Output the (x, y) coordinate of the center of the cell containing the given text.  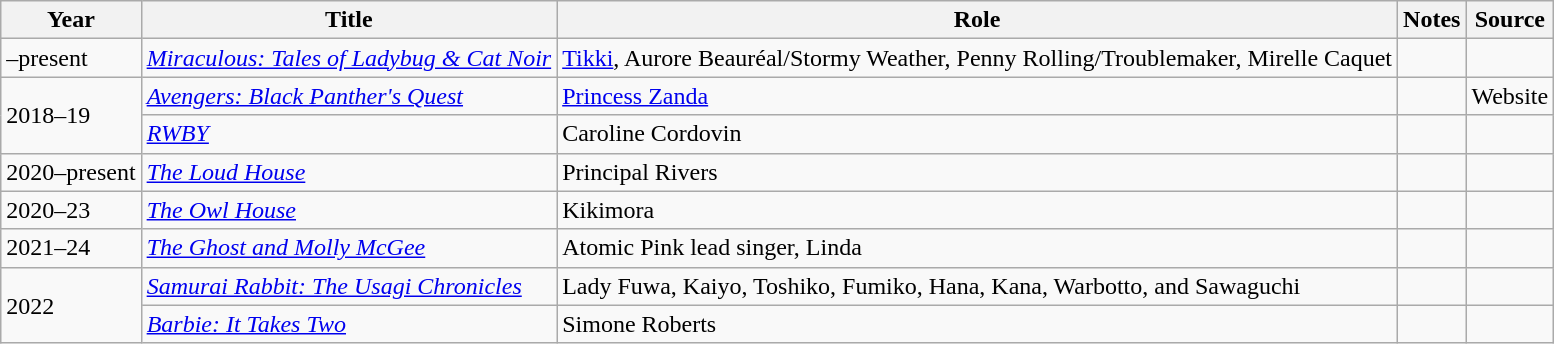
Tikki, Aurore Beauréal/Stormy Weather, Penny Rolling/Troublemaker, Mirelle Caquet (978, 58)
RWBY (349, 134)
2022 (71, 305)
Princess Zanda (978, 96)
Principal Rivers (978, 172)
Kikimora (978, 210)
Samurai Rabbit: The Usagi Chronicles (349, 286)
Notes (1432, 20)
2018–19 (71, 115)
Source (1510, 20)
Miraculous: Tales of Ladybug & Cat Noir (349, 58)
The Loud House (349, 172)
Simone Roberts (978, 324)
Year (71, 20)
Barbie: It Takes Two (349, 324)
Lady Fuwa, Kaiyo, Toshiko, Fumiko, Hana, Kana, Warbotto, and Sawaguchi (978, 286)
Caroline Cordovin (978, 134)
Title (349, 20)
2020–23 (71, 210)
Atomic Pink lead singer, Linda (978, 248)
2021–24 (71, 248)
The Owl House (349, 210)
–present (71, 58)
Website (1510, 96)
The Ghost and Molly McGee (349, 248)
2020–present (71, 172)
Role (978, 20)
Avengers: Black Panther's Quest (349, 96)
